Identify which cell holds the provided text, then report its [X, Y] central coordinate. 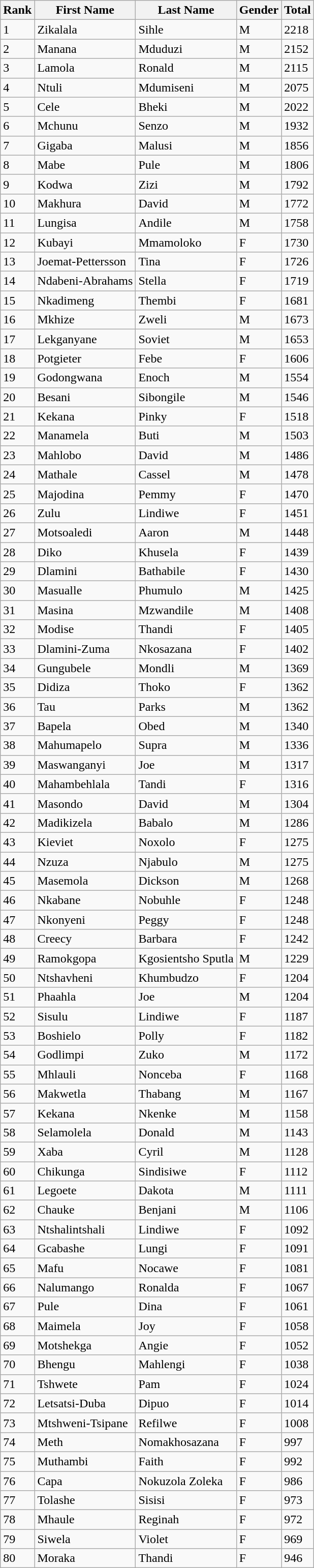
Ntuli [85, 87]
Diko [85, 552]
1856 [298, 145]
1067 [298, 1287]
74 [17, 1442]
Mchunu [85, 126]
77 [17, 1500]
Cyril [186, 1152]
Mahambehlala [85, 784]
39 [17, 765]
58 [17, 1132]
Stella [186, 281]
1187 [298, 1016]
Sisisi [186, 1500]
Peggy [186, 920]
5 [17, 107]
Nkenke [186, 1113]
Reginah [186, 1520]
1242 [298, 939]
73 [17, 1423]
54 [17, 1055]
29 [17, 571]
Pinky [186, 416]
Maswanganyi [85, 765]
1546 [298, 397]
69 [17, 1345]
1172 [298, 1055]
Didiza [85, 687]
Noxolo [186, 842]
1268 [298, 881]
Chikunga [85, 1171]
1158 [298, 1113]
Chauke [85, 1210]
Dipuo [186, 1403]
Nalumango [85, 1287]
1167 [298, 1094]
Phaahla [85, 997]
Mahumapelo [85, 745]
Creecy [85, 939]
51 [17, 997]
Aaron [186, 532]
47 [17, 920]
Mtshweni-Tsipane [85, 1423]
1182 [298, 1036]
Mahlobo [85, 455]
1730 [298, 243]
13 [17, 262]
Gungubele [85, 668]
1451 [298, 513]
Godlimpi [85, 1055]
76 [17, 1481]
Dickson [186, 881]
Nkadimeng [85, 300]
43 [17, 842]
Ramokgopa [85, 958]
1340 [298, 726]
Zweli [186, 320]
80 [17, 1558]
1111 [298, 1191]
1726 [298, 262]
1369 [298, 668]
35 [17, 687]
Khusela [186, 552]
14 [17, 281]
Tandi [186, 784]
24 [17, 474]
1806 [298, 165]
Phumulo [186, 591]
Obed [186, 726]
Xaba [85, 1152]
Joemat-Pettersson [85, 262]
1038 [298, 1365]
48 [17, 939]
Mhlauli [85, 1074]
Soviet [186, 339]
70 [17, 1365]
Makwetla [85, 1094]
10 [17, 203]
71 [17, 1384]
1554 [298, 378]
1681 [298, 300]
Letsatsi-Duba [85, 1403]
1518 [298, 416]
1112 [298, 1171]
1439 [298, 552]
78 [17, 1520]
1673 [298, 320]
Meth [85, 1442]
45 [17, 881]
17 [17, 339]
1758 [298, 223]
64 [17, 1249]
1719 [298, 281]
Last Name [186, 10]
1106 [298, 1210]
Mafu [85, 1268]
Bapela [85, 726]
Lekganyane [85, 339]
Capa [85, 1481]
Tolashe [85, 1500]
1316 [298, 784]
Donald [186, 1132]
1091 [298, 1249]
Benjani [186, 1210]
33 [17, 649]
1402 [298, 649]
1061 [298, 1307]
Pemmy [186, 494]
21 [17, 416]
Njabulo [186, 862]
Modise [85, 629]
1008 [298, 1423]
Andile [186, 223]
Cassel [186, 474]
986 [298, 1481]
Sihle [186, 29]
38 [17, 745]
Babalo [186, 823]
68 [17, 1326]
7 [17, 145]
1932 [298, 126]
Bheki [186, 107]
Mzwandile [186, 610]
Zikalala [85, 29]
Potgieter [85, 358]
Selamolela [85, 1132]
Motsoaledi [85, 532]
1503 [298, 436]
1425 [298, 591]
Nkonyeni [85, 920]
992 [298, 1461]
1 [17, 29]
Mhaule [85, 1520]
Ronald [186, 68]
Lungi [186, 1249]
1143 [298, 1132]
Makhura [85, 203]
20 [17, 397]
1092 [298, 1229]
Nobuhle [186, 900]
Mondli [186, 668]
Tina [186, 262]
Bhengu [85, 1365]
Tshwete [85, 1384]
9 [17, 184]
Khumbudzo [186, 978]
60 [17, 1171]
Sisulu [85, 1016]
Mduduzi [186, 49]
Maimela [85, 1326]
79 [17, 1539]
61 [17, 1191]
Malusi [186, 145]
1606 [298, 358]
1286 [298, 823]
1317 [298, 765]
973 [298, 1500]
72 [17, 1403]
997 [298, 1442]
44 [17, 862]
Masemola [85, 881]
Dlamini-Zuma [85, 649]
57 [17, 1113]
2152 [298, 49]
42 [17, 823]
16 [17, 320]
59 [17, 1152]
Nocawe [186, 1268]
53 [17, 1036]
Nomakhosazana [186, 1442]
26 [17, 513]
1052 [298, 1345]
49 [17, 958]
Dlamini [85, 571]
Sindisiwe [186, 1171]
Godongwana [85, 378]
75 [17, 1461]
63 [17, 1229]
15 [17, 300]
Muthambi [85, 1461]
Supra [186, 745]
1792 [298, 184]
31 [17, 610]
67 [17, 1307]
Febe [186, 358]
Moraka [85, 1558]
Thoko [186, 687]
First Name [85, 10]
Nonceba [186, 1074]
Gigaba [85, 145]
1486 [298, 455]
2218 [298, 29]
Senzo [186, 126]
62 [17, 1210]
Motshekga [85, 1345]
Angie [186, 1345]
46 [17, 900]
Siwela [85, 1539]
Nokuzola Zoleka [186, 1481]
Legoete [85, 1191]
1024 [298, 1384]
Buti [186, 436]
Manana [85, 49]
37 [17, 726]
Refilwe [186, 1423]
11 [17, 223]
Joy [186, 1326]
Tau [85, 707]
2115 [298, 68]
1772 [298, 203]
Gcabashe [85, 1249]
19 [17, 378]
1304 [298, 803]
Dina [186, 1307]
Kubayi [85, 243]
Kodwa [85, 184]
Mdumiseni [186, 87]
Faith [186, 1461]
2022 [298, 107]
Kieviet [85, 842]
32 [17, 629]
Ronalda [186, 1287]
1653 [298, 339]
30 [17, 591]
Ntshalintshali [85, 1229]
1058 [298, 1326]
Gender [259, 10]
Ntshavheni [85, 978]
Total [298, 10]
56 [17, 1094]
Masualle [85, 591]
Rank [17, 10]
Dakota [186, 1191]
12 [17, 243]
Thembi [186, 300]
Masina [85, 610]
36 [17, 707]
Lungisa [85, 223]
Pam [186, 1384]
Parks [186, 707]
34 [17, 668]
Enoch [186, 378]
Madikizela [85, 823]
4 [17, 87]
Boshielo [85, 1036]
Violet [186, 1539]
23 [17, 455]
1168 [298, 1074]
40 [17, 784]
8 [17, 165]
1430 [298, 571]
1128 [298, 1152]
1448 [298, 532]
946 [298, 1558]
Mahlengi [186, 1365]
Cele [85, 107]
Mabe [85, 165]
Polly [186, 1036]
1478 [298, 474]
Masondo [85, 803]
1405 [298, 629]
1470 [298, 494]
1336 [298, 745]
Besani [85, 397]
52 [17, 1016]
Mathale [85, 474]
25 [17, 494]
Sibongile [186, 397]
50 [17, 978]
1081 [298, 1268]
Mkhize [85, 320]
Ndabeni-Abrahams [85, 281]
Lamola [85, 68]
969 [298, 1539]
1229 [298, 958]
Kgosientsho Sputla [186, 958]
65 [17, 1268]
Mmamoloko [186, 243]
Nkabane [85, 900]
Thabang [186, 1094]
1408 [298, 610]
27 [17, 532]
66 [17, 1287]
Zizi [186, 184]
6 [17, 126]
Zulu [85, 513]
41 [17, 803]
Majodina [85, 494]
Barbara [186, 939]
Nkosazana [186, 649]
Manamela [85, 436]
55 [17, 1074]
22 [17, 436]
28 [17, 552]
2 [17, 49]
3 [17, 68]
Nzuza [85, 862]
2075 [298, 87]
1014 [298, 1403]
Zuko [186, 1055]
972 [298, 1520]
18 [17, 358]
Bathabile [186, 571]
